Scan for the cell matching the given text and deliver its (X, Y) coordinate at center. 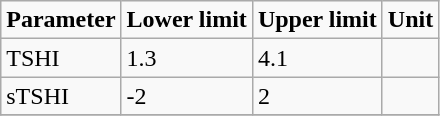
Unit (410, 20)
Upper limit (317, 20)
4.1 (317, 58)
sTSHI (61, 96)
Parameter (61, 20)
Lower limit (186, 20)
TSHI (61, 58)
1.3 (186, 58)
-2 (186, 96)
2 (317, 96)
